Find where the given text appears and provide that cell's center as [x, y] coordinate. 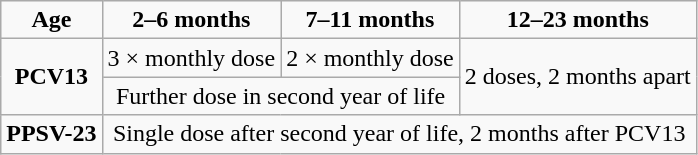
PPSV-23 [52, 134]
PCV13 [52, 77]
12–23 months [578, 20]
2 doses, 2 months apart [578, 77]
Further dose in second year of life [280, 96]
3 × monthly dose [192, 58]
7–11 months [370, 20]
2–6 months [192, 20]
2 × monthly dose [370, 58]
Age [52, 20]
Single dose after second year of life, 2 months after PCV13 [399, 134]
